Scan for the cell matching the given text and deliver its [X, Y] coordinate at center. 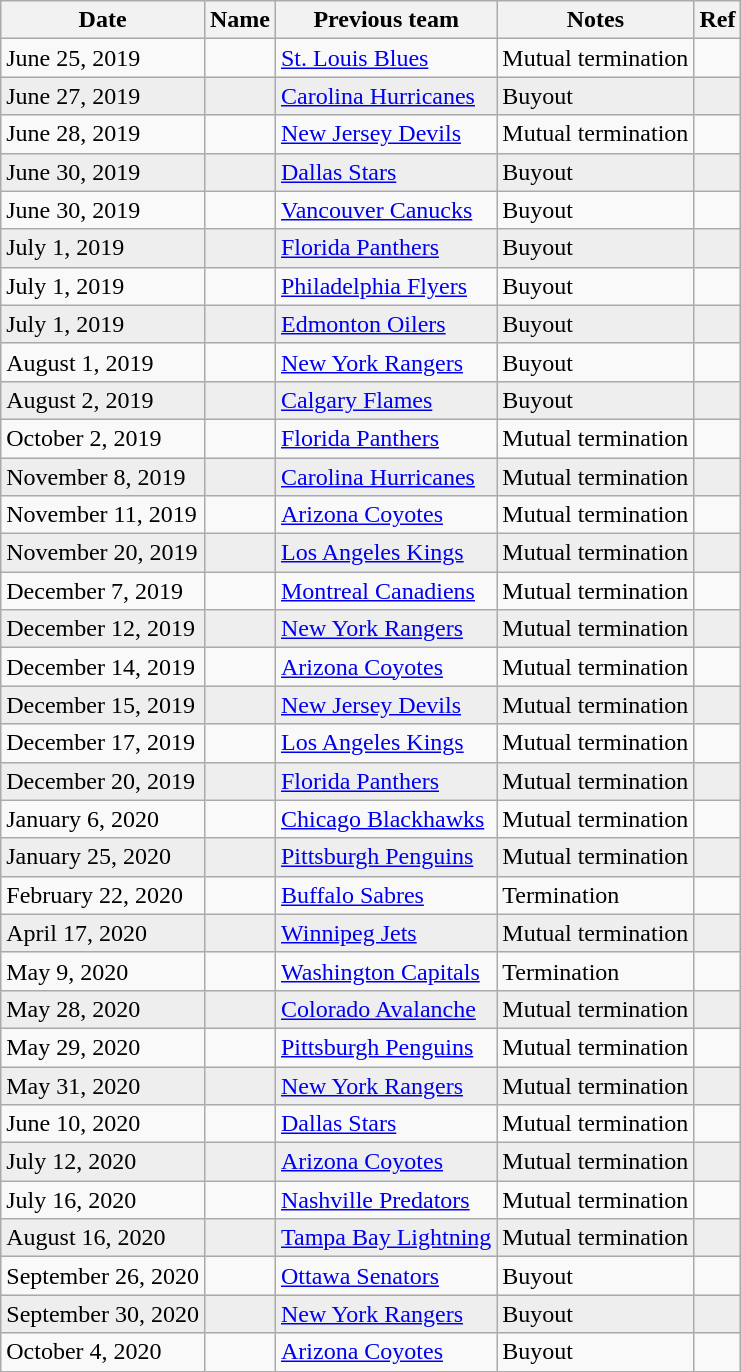
February 22, 2020 [103, 895]
August 2, 2019 [103, 400]
August 1, 2019 [103, 362]
Ref [718, 20]
June 10, 2020 [103, 1124]
December 15, 2019 [103, 705]
January 25, 2020 [103, 857]
October 4, 2020 [103, 1352]
July 16, 2020 [103, 1200]
Chicago Blackhawks [386, 819]
May 31, 2020 [103, 1085]
December 20, 2019 [103, 781]
December 14, 2019 [103, 667]
May 9, 2020 [103, 971]
December 17, 2019 [103, 743]
Montreal Canadiens [386, 591]
Winnipeg Jets [386, 933]
Name [240, 20]
November 20, 2019 [103, 553]
September 30, 2020 [103, 1314]
November 8, 2019 [103, 477]
Philadelphia Flyers [386, 286]
Tampa Bay Lightning [386, 1238]
December 7, 2019 [103, 591]
May 29, 2020 [103, 1047]
June 27, 2019 [103, 96]
St. Louis Blues [386, 58]
November 11, 2019 [103, 515]
Ottawa Senators [386, 1276]
December 12, 2019 [103, 629]
June 25, 2019 [103, 58]
June 28, 2019 [103, 134]
Calgary Flames [386, 400]
Washington Capitals [386, 971]
May 28, 2020 [103, 1009]
January 6, 2020 [103, 819]
Vancouver Canucks [386, 210]
Colorado Avalanche [386, 1009]
Date [103, 20]
October 2, 2019 [103, 438]
September 26, 2020 [103, 1276]
Previous team [386, 20]
August 16, 2020 [103, 1238]
Nashville Predators [386, 1200]
July 12, 2020 [103, 1162]
April 17, 2020 [103, 933]
Notes [596, 20]
Edmonton Oilers [386, 324]
Buffalo Sabres [386, 895]
